Identify which cell holds the provided text, then report its [x, y] central coordinate. 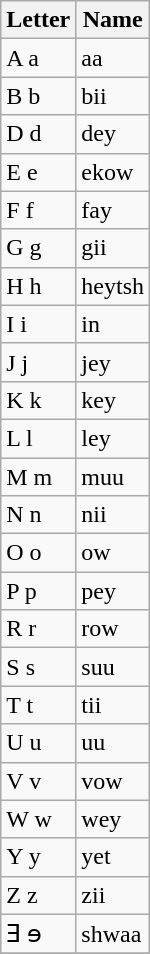
ekow [113, 172]
N n [38, 515]
shwaa [113, 934]
aa [113, 58]
Name [113, 20]
zii [113, 895]
F f [38, 210]
tii [113, 705]
L l [38, 438]
U u [38, 743]
in [113, 324]
dey [113, 134]
suu [113, 667]
I i [38, 324]
W w [38, 819]
P p [38, 591]
yet [113, 857]
V v [38, 781]
row [113, 629]
fay [113, 210]
G g [38, 248]
E e [38, 172]
S s [38, 667]
Ǝ ɘ [38, 934]
A a [38, 58]
heytsh [113, 286]
uu [113, 743]
bii [113, 96]
gii [113, 248]
R r [38, 629]
ow [113, 553]
K k [38, 400]
ley [113, 438]
T t [38, 705]
B b [38, 96]
D d [38, 134]
M m [38, 477]
wey [113, 819]
J j [38, 362]
pey [113, 591]
nii [113, 515]
O o [38, 553]
H h [38, 286]
vow [113, 781]
Y y [38, 857]
Letter [38, 20]
key [113, 400]
jey [113, 362]
Z z [38, 895]
muu [113, 477]
